Identify which cell holds the provided text, then report its (x, y) central coordinate. 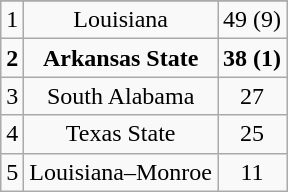
38 (1) (252, 58)
Arkansas State (121, 58)
1 (12, 20)
4 (12, 134)
Louisiana–Monroe (121, 172)
11 (252, 172)
South Alabama (121, 96)
27 (252, 96)
3 (12, 96)
Louisiana (121, 20)
2 (12, 58)
Texas State (121, 134)
49 (9) (252, 20)
5 (12, 172)
25 (252, 134)
